Find where the given text appears and provide that cell's center as (x, y) coordinate. 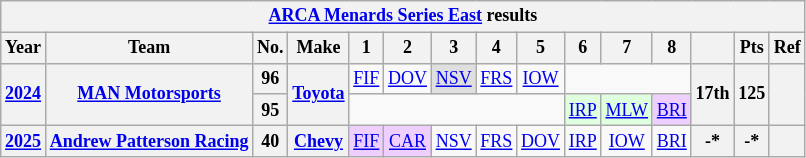
Make (318, 48)
95 (270, 110)
2025 (24, 140)
8 (672, 48)
Pts (752, 48)
40 (270, 140)
No. (270, 48)
MAN Motorsports (148, 94)
Year (24, 48)
Chevy (318, 140)
5 (541, 48)
6 (582, 48)
ARCA Menards Series East results (403, 16)
Toyota (318, 94)
MLW (626, 110)
3 (454, 48)
96 (270, 78)
CAR (408, 140)
4 (496, 48)
2 (408, 48)
17th (712, 94)
2024 (24, 94)
Ref (787, 48)
125 (752, 94)
7 (626, 48)
Andrew Patterson Racing (148, 140)
Team (148, 48)
1 (366, 48)
